Provide the (x, y) coordinate of the cell's center where the given text is located.  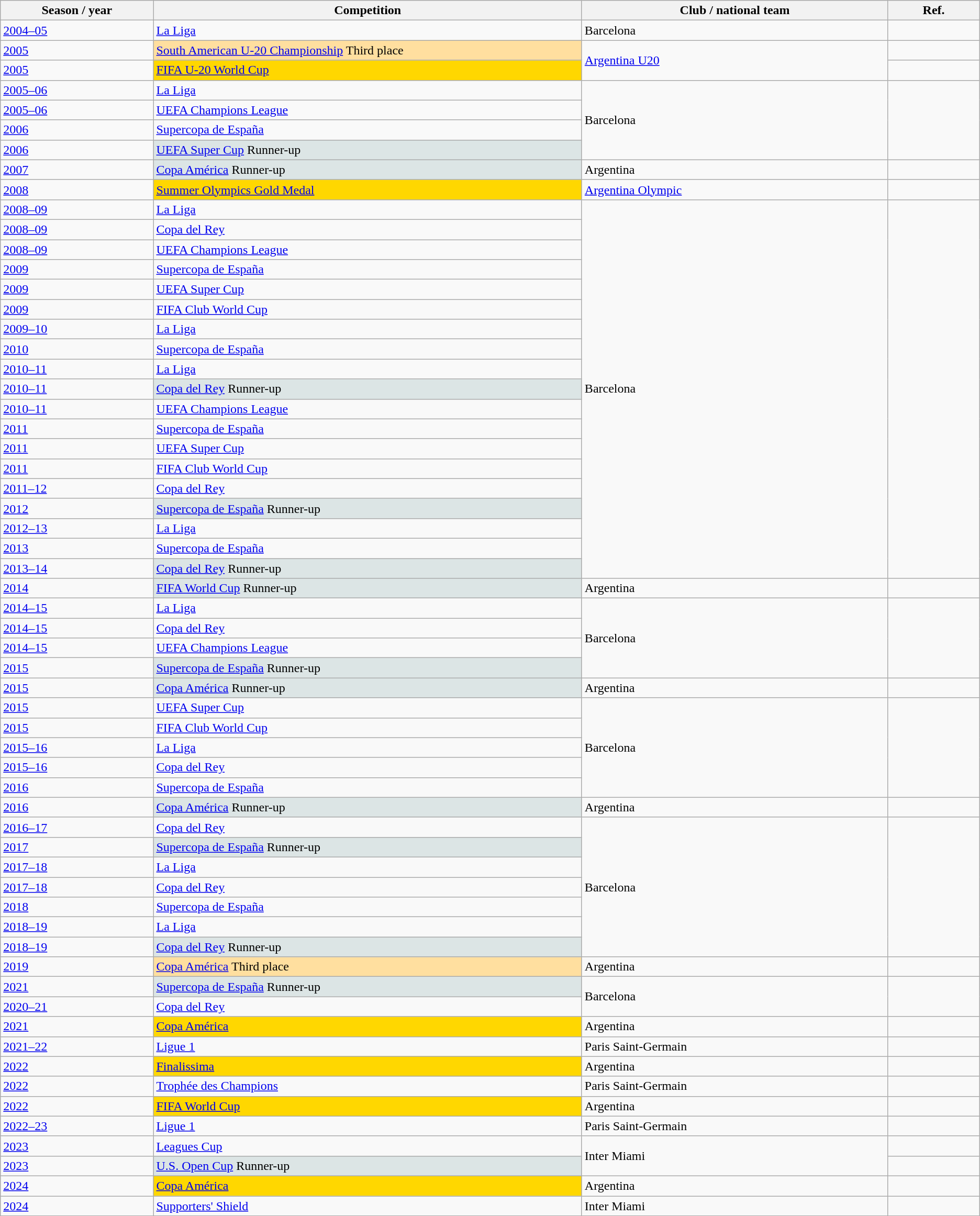
Trophée des Champions (367, 1086)
2014 (77, 588)
2017 (77, 847)
Season / year (77, 10)
2022–23 (77, 1126)
Copa América Third place (367, 967)
FIFA World Cup Runner-up (367, 588)
South American U-20 Championship Third place (367, 50)
2012–13 (77, 528)
2013 (77, 548)
FIFA World Cup (367, 1106)
2004–05 (77, 30)
2012 (77, 508)
2013–14 (77, 568)
Ref. (934, 10)
2011–12 (77, 488)
2007 (77, 170)
2016–17 (77, 827)
Leagues Cup (367, 1146)
UEFA Super Cup Runner-up (367, 150)
2010 (77, 349)
Argentina Olympic (735, 189)
2018 (77, 907)
FIFA U-20 World Cup (367, 70)
Summer Olympics Gold Medal (367, 189)
2008 (77, 189)
Argentina U20 (735, 60)
Competition (367, 10)
2009–10 (77, 329)
2019 (77, 967)
2021–22 (77, 1046)
Finalissima (367, 1066)
2020–21 (77, 1007)
Supporters' Shield (367, 1206)
Club / national team (735, 10)
U.S. Open Cup Runner-up (367, 1166)
